From the cell containing the given text, extract its center point as [x, y] coordinate. 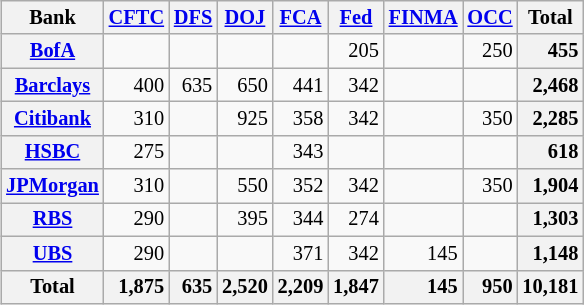
550 [245, 186]
10,181 [551, 287]
1,148 [551, 253]
BofA [52, 51]
400 [136, 85]
1,904 [551, 186]
925 [245, 119]
371 [301, 253]
455 [551, 51]
1,303 [551, 220]
352 [301, 186]
Barclays [52, 85]
CFTC [136, 18]
1,847 [356, 287]
JPMorgan [52, 186]
FCA [301, 18]
343 [301, 152]
DOJ [245, 18]
950 [490, 287]
441 [301, 85]
2,285 [551, 119]
205 [356, 51]
358 [301, 119]
275 [136, 152]
DFS [193, 18]
HSBC [52, 152]
344 [301, 220]
RBS [52, 220]
2,209 [301, 287]
Bank [52, 18]
395 [245, 220]
FINMA [424, 18]
1,875 [136, 287]
250 [490, 51]
2,520 [245, 287]
2,468 [551, 85]
274 [356, 220]
OCC [490, 18]
Fed [356, 18]
Citibank [52, 119]
618 [551, 152]
UBS [52, 253]
650 [245, 85]
